Return the (X, Y) coordinate for the center point of the cell that contains the specified text.  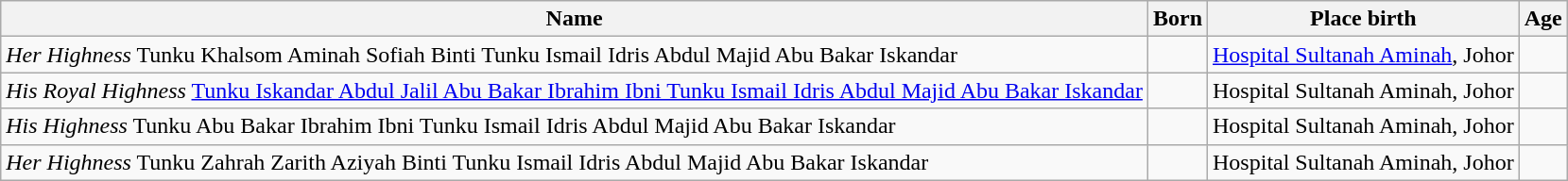
Her Highness Tunku Zahrah Zarith Aziyah Binti Tunku Ismail Idris Abdul Majid Abu Bakar Iskandar (575, 162)
Place birth (1364, 19)
His Highness Tunku Abu Bakar Ibrahim Ibni Tunku Ismail Idris Abdul Majid Abu Bakar Iskandar (575, 126)
Born (1178, 19)
Name (575, 19)
His Royal Highness Tunku Iskandar Abdul Jalil Abu Bakar Ibrahim Ibni Tunku Ismail Idris Abdul Majid Abu Bakar Iskandar (575, 90)
Her Highness Tunku Khalsom Aminah Sofiah Binti Tunku Ismail Idris Abdul Majid Abu Bakar Iskandar (575, 55)
Age (1542, 19)
